Determine the [x, y] coordinate at the center of the cell enclosing the given text.  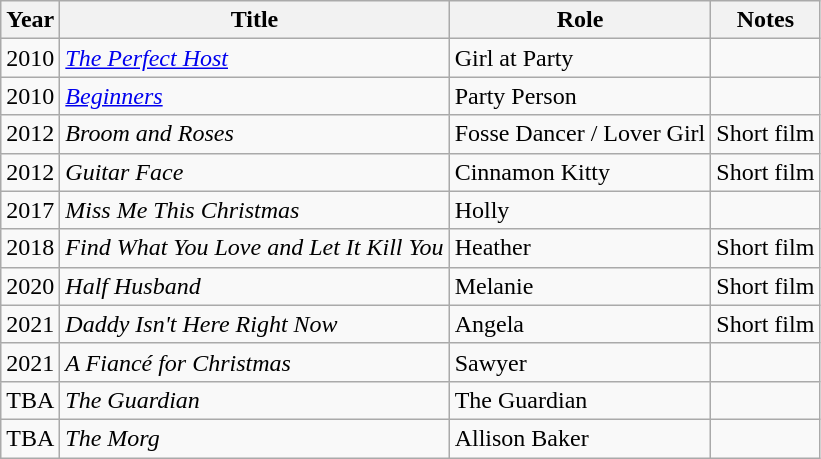
2018 [30, 248]
2017 [30, 210]
Party Person [580, 96]
Melanie [580, 286]
Cinnamon Kitty [580, 172]
Girl at Party [580, 58]
Title [254, 20]
Holly [580, 210]
The Perfect Host [254, 58]
Role [580, 20]
2020 [30, 286]
Miss Me This Christmas [254, 210]
Beginners [254, 96]
Find What You Love and Let It Kill You [254, 248]
Half Husband [254, 286]
Year [30, 20]
Notes [766, 20]
Daddy Isn't Here Right Now [254, 324]
Heather [580, 248]
Broom and Roses [254, 134]
A Fiancé for Christmas [254, 362]
Allison Baker [580, 438]
Guitar Face [254, 172]
Fosse Dancer / Lover Girl [580, 134]
Angela [580, 324]
Sawyer [580, 362]
The Morg [254, 438]
